Locate the cell with the specified text and output its (X, Y) center coordinate. 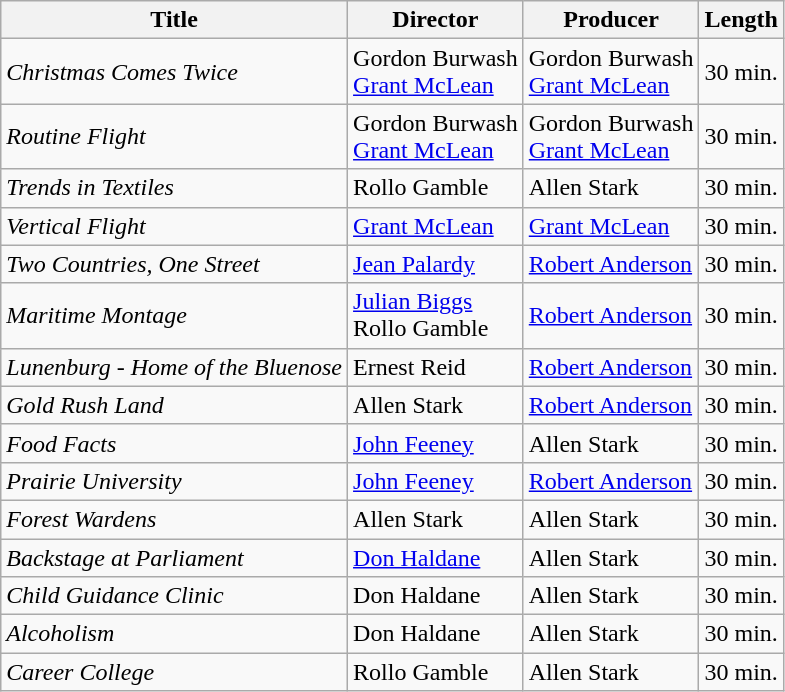
Vertical Flight (174, 226)
Prairie University (174, 481)
Director (436, 20)
Alcoholism (174, 634)
Jean Palardy (436, 264)
Child Guidance Clinic (174, 596)
Forest Wardens (174, 519)
Julian BiggsRollo Gamble (436, 316)
Producer (611, 20)
Routine Flight (174, 136)
Backstage at Parliament (174, 557)
Food Facts (174, 443)
Lunenburg - Home of the Bluenose (174, 367)
Career College (174, 672)
Maritime Montage (174, 316)
Gold Rush Land (174, 405)
Length (741, 20)
Two Countries, One Street (174, 264)
Title (174, 20)
Ernest Reid (436, 367)
Christmas Comes Twice (174, 72)
Trends in Textiles (174, 188)
